Locate the cell with the specified text and output its [X, Y] center coordinate. 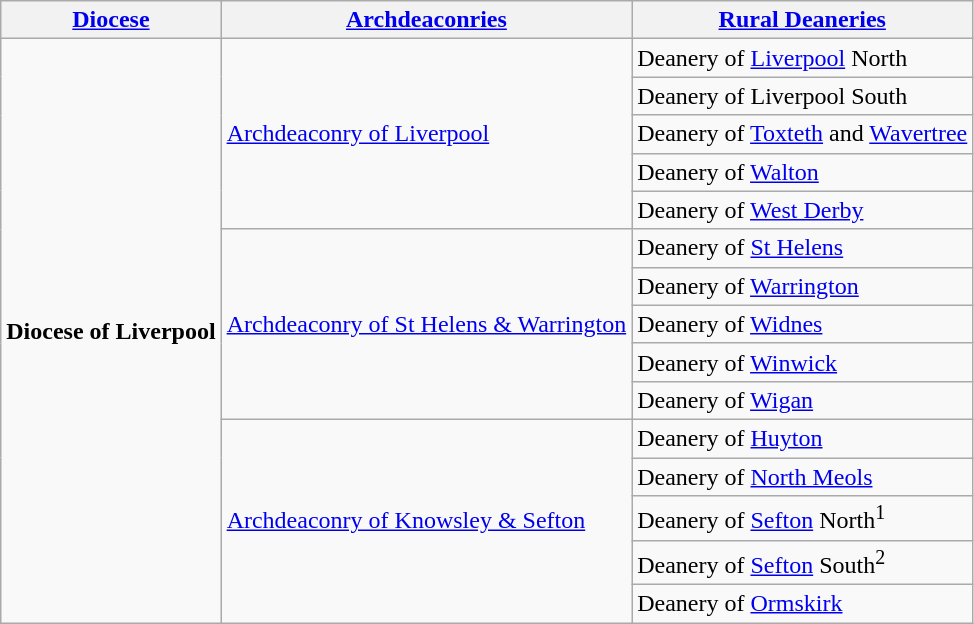
Deanery of Wigan [802, 400]
Deanery of Widnes [802, 324]
Deanery of Ormskirk [802, 604]
Deanery of North Meols [802, 477]
Archdeaconries [426, 20]
Diocese of Liverpool [111, 331]
Deanery of Toxteth and Wavertree [802, 134]
Archdeaconry of Liverpool [426, 134]
Deanery of Sefton South2 [802, 562]
Deanery of Walton [802, 172]
Archdeaconry of Knowsley & Sefton [426, 520]
Archdeaconry of St Helens & Warrington [426, 324]
Deanery of Warrington [802, 286]
Deanery of West Derby [802, 210]
Deanery of Liverpool South [802, 96]
Deanery of Liverpool North [802, 58]
Deanery of Winwick [802, 362]
Rural Deaneries [802, 20]
Deanery of St Helens [802, 248]
Deanery of Huyton [802, 438]
Diocese [111, 20]
Deanery of Sefton North1 [802, 518]
